Scan for the cell matching the given text and deliver its [X, Y] coordinate at center. 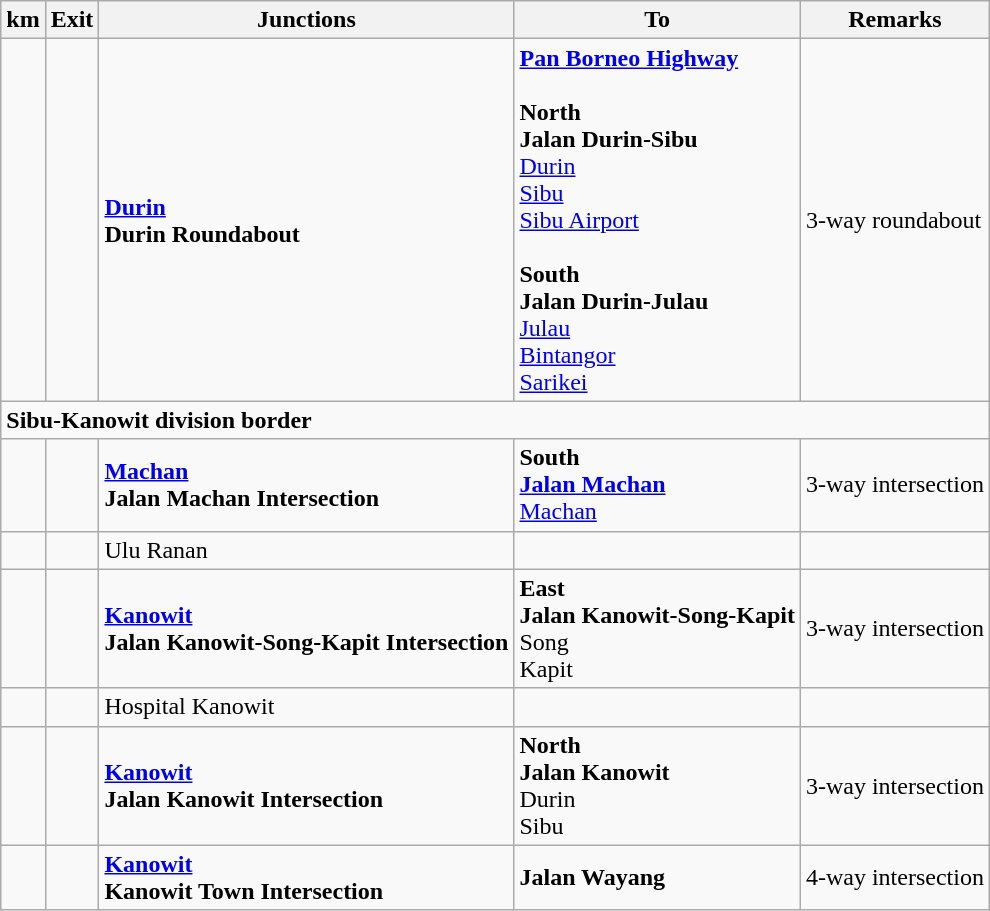
4-way intersection [894, 878]
MachanJalan Machan Intersection [306, 485]
Junctions [306, 20]
Exit [72, 20]
KanowitKanowit Town Intersection [306, 878]
Sibu-Kanowit division border [496, 420]
South Jalan MachanMachan [657, 485]
Hospital Kanowit [306, 707]
3-way roundabout [894, 220]
To [657, 20]
Remarks [894, 20]
DurinDurin Roundabout [306, 220]
Pan Borneo HighwayNorth Jalan Durin-SibuDurinSibuSibu Airport South Jalan Durin-JulauJulauBintangorSarikei [657, 220]
KanowitJalan Kanowit Intersection [306, 786]
NorthJalan KanowitDurinSibu [657, 786]
East Jalan Kanowit-Song-Kapit Song Kapit [657, 628]
Ulu Ranan [306, 550]
km [23, 20]
KanowitJalan Kanowit-Song-Kapit Intersection [306, 628]
Jalan Wayang [657, 878]
